For the text-containing cell, return its midpoint in (X, Y) coordinate format. 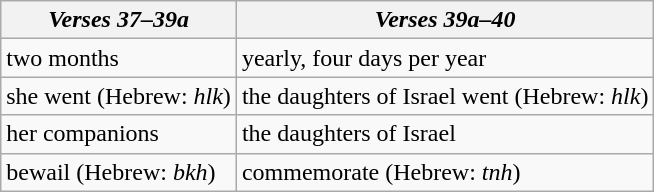
the daughters of Israel went (Hebrew: hlk) (445, 96)
yearly, four days per year (445, 58)
Verses 37–39a (119, 20)
the daughters of Israel (445, 134)
her companions (119, 134)
Verses 39a–40 (445, 20)
commemorate (Hebrew: tnh) (445, 172)
bewail (Hebrew: bkh) (119, 172)
two months (119, 58)
she went (Hebrew: hlk) (119, 96)
